Detect which cell encompasses the target text, then output its [x, y] center coordinate. 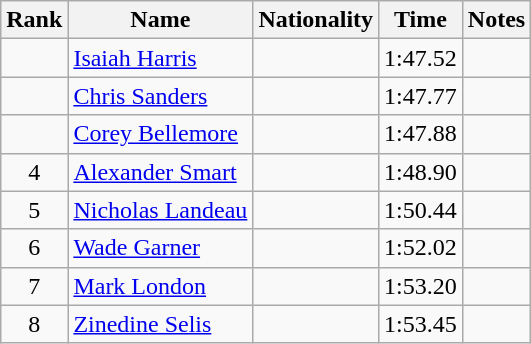
Notes [496, 20]
Wade Garner [160, 248]
Alexander Smart [160, 172]
Nicholas Landeau [160, 210]
4 [34, 172]
1:47.52 [421, 58]
8 [34, 324]
1:53.45 [421, 324]
Name [160, 20]
Time [421, 20]
Nationality [316, 20]
1:53.20 [421, 286]
6 [34, 248]
5 [34, 210]
Corey Bellemore [160, 134]
1:48.90 [421, 172]
Rank [34, 20]
1:47.88 [421, 134]
1:50.44 [421, 210]
1:47.77 [421, 96]
Mark London [160, 286]
7 [34, 286]
1:52.02 [421, 248]
Zinedine Selis [160, 324]
Isaiah Harris [160, 58]
Chris Sanders [160, 96]
